Output the (x, y) coordinate of the center of the cell containing the given text.  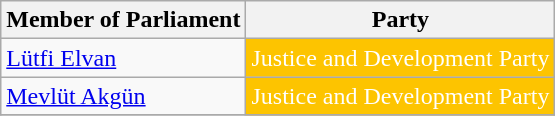
Lütfi Elvan (124, 58)
Member of Parliament (124, 20)
Party (400, 20)
Mevlüt Akgün (124, 96)
